Return the (x, y) coordinate for the center point of the cell that contains the specified text.  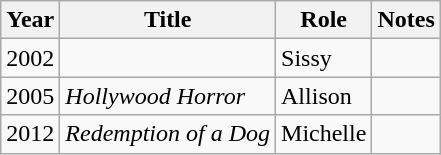
2002 (30, 58)
Redemption of a Dog (168, 134)
Allison (324, 96)
Sissy (324, 58)
Title (168, 20)
Michelle (324, 134)
2012 (30, 134)
2005 (30, 96)
Year (30, 20)
Hollywood Horror (168, 96)
Notes (406, 20)
Role (324, 20)
